Find where the given text appears and provide that cell's center as (X, Y) coordinate. 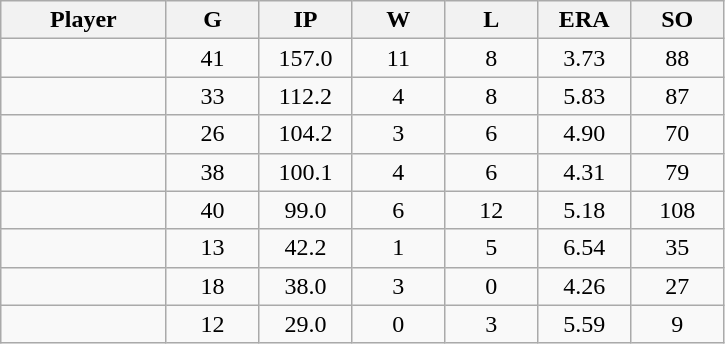
108 (678, 210)
33 (212, 96)
5 (492, 248)
38.0 (306, 286)
38 (212, 172)
ERA (584, 20)
88 (678, 58)
104.2 (306, 134)
4.90 (584, 134)
3.73 (584, 58)
1 (398, 248)
112.2 (306, 96)
9 (678, 324)
5.59 (584, 324)
4.31 (584, 172)
18 (212, 286)
SO (678, 20)
L (492, 20)
W (398, 20)
100.1 (306, 172)
87 (678, 96)
29.0 (306, 324)
5.18 (584, 210)
99.0 (306, 210)
26 (212, 134)
27 (678, 286)
13 (212, 248)
IP (306, 20)
40 (212, 210)
G (212, 20)
6.54 (584, 248)
35 (678, 248)
157.0 (306, 58)
Player (84, 20)
41 (212, 58)
4.26 (584, 286)
70 (678, 134)
5.83 (584, 96)
11 (398, 58)
42.2 (306, 248)
79 (678, 172)
